Scan for the cell matching the given text and deliver its (x, y) coordinate at center. 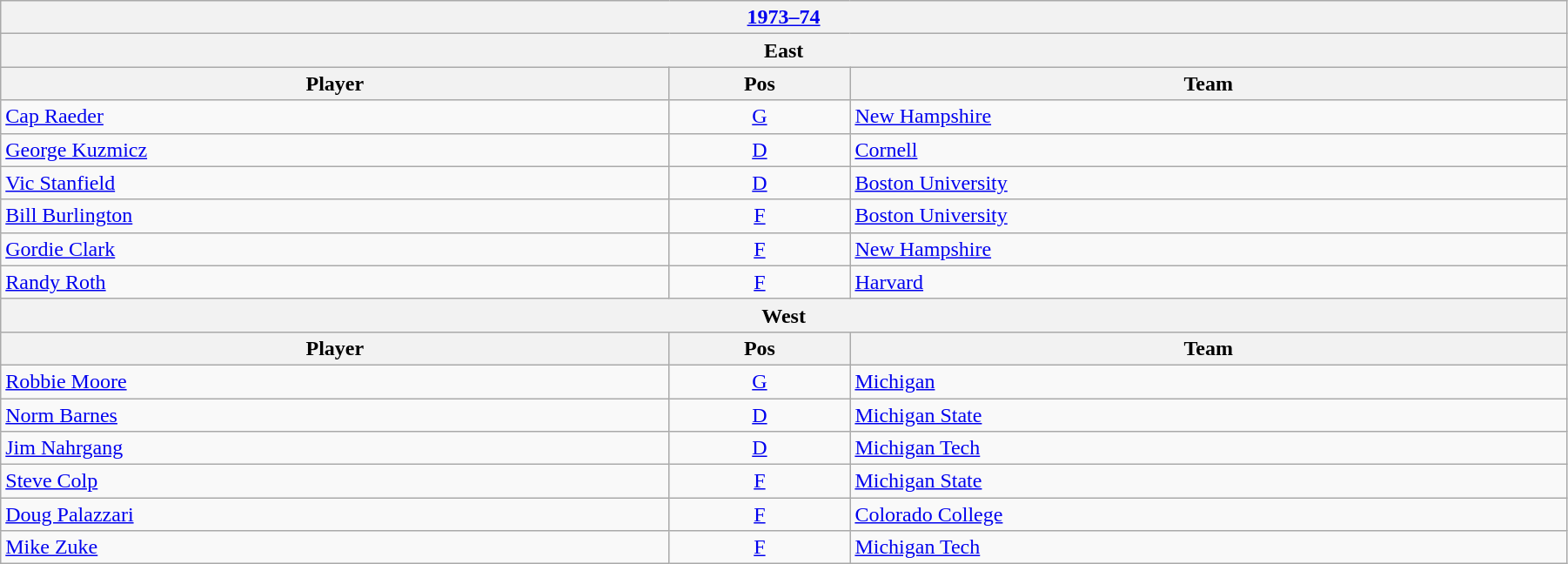
Cap Raeder (335, 117)
Gordie Clark (335, 249)
Robbie Moore (335, 381)
Jim Nahrgang (335, 448)
East (784, 50)
Harvard (1209, 282)
Vic Stanfield (335, 183)
West (784, 315)
Steve Colp (335, 481)
Michigan (1209, 381)
Randy Roth (335, 282)
Doug Palazzari (335, 514)
Cornell (1209, 150)
Mike Zuke (335, 547)
Colorado College (1209, 514)
1973–74 (784, 17)
Norm Barnes (335, 415)
Bill Burlington (335, 216)
George Kuzmicz (335, 150)
